Locate the cell with the specified text and output its (x, y) center coordinate. 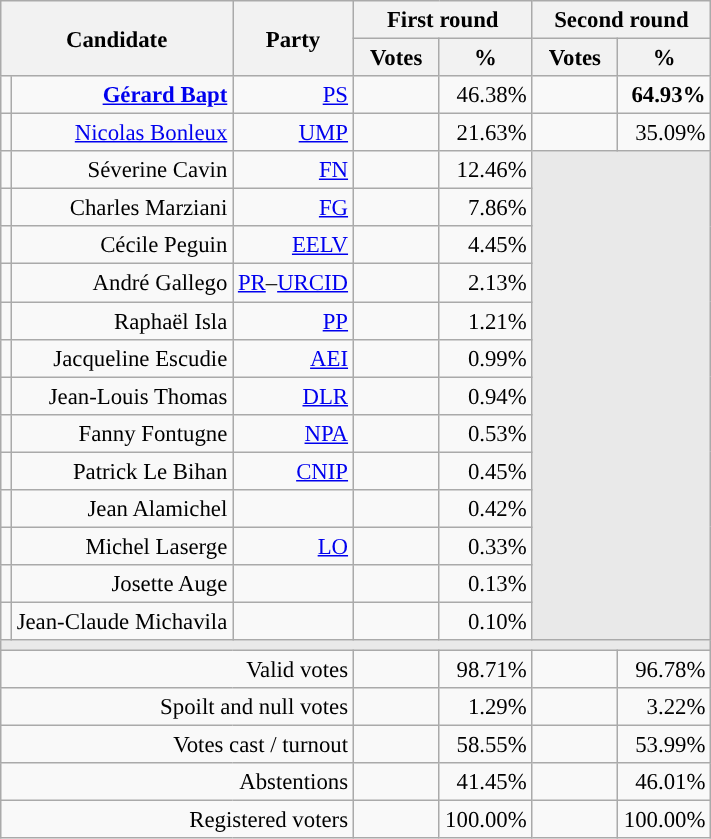
Jean Alamichel (122, 509)
Gérard Bapt (122, 95)
NPA (294, 433)
Registered voters (178, 820)
98.71% (486, 670)
Votes cast / turnout (178, 745)
Jean-Louis Thomas (122, 396)
3.22% (664, 707)
Valid votes (178, 670)
DLR (294, 396)
0.33% (486, 546)
Patrick Le Bihan (122, 471)
Party (294, 38)
96.78% (664, 670)
0.94% (486, 396)
PR–URCID (294, 283)
EELV (294, 245)
1.29% (486, 707)
21.63% (486, 133)
Michel Laserge (122, 546)
FG (294, 208)
PP (294, 321)
AEI (294, 358)
Josette Auge (122, 584)
58.55% (486, 745)
André Gallego (122, 283)
Cécile Peguin (122, 245)
FN (294, 170)
12.46% (486, 170)
64.93% (664, 95)
Raphaël Isla (122, 321)
UMP (294, 133)
Charles Marziani (122, 208)
Jacqueline Escudie (122, 358)
53.99% (664, 745)
Spoilt and null votes (178, 707)
Candidate (117, 38)
0.45% (486, 471)
46.01% (664, 782)
2.13% (486, 283)
Séverine Cavin (122, 170)
41.45% (486, 782)
PS (294, 95)
0.13% (486, 584)
0.99% (486, 358)
Nicolas Bonleux (122, 133)
4.45% (486, 245)
0.42% (486, 509)
First round (442, 20)
7.86% (486, 208)
0.53% (486, 433)
Jean-Claude Michavila (122, 621)
0.10% (486, 621)
CNIP (294, 471)
LO (294, 546)
Abstentions (178, 782)
35.09% (664, 133)
46.38% (486, 95)
Fanny Fontugne (122, 433)
1.21% (486, 321)
Second round (622, 20)
